Detect which cell encompasses the target text, then output its (X, Y) center coordinate. 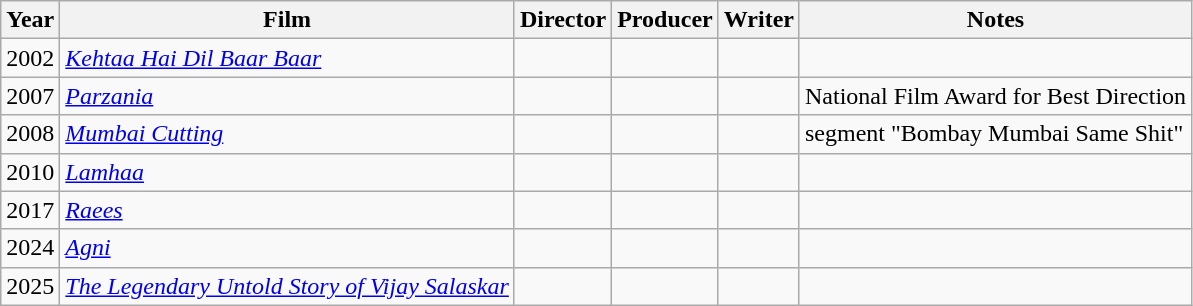
Kehtaa Hai Dil Baar Baar (288, 58)
2007 (30, 96)
2025 (30, 286)
segment "Bombay Mumbai Same Shit" (995, 134)
Director (562, 20)
2008 (30, 134)
Year (30, 20)
Agni (288, 248)
Producer (666, 20)
2024 (30, 248)
Raees (288, 210)
2017 (30, 210)
Lamhaa (288, 172)
Writer (758, 20)
National Film Award for Best Direction (995, 96)
The Legendary Untold Story of Vijay Salaskar (288, 286)
Mumbai Cutting (288, 134)
Notes (995, 20)
Parzania (288, 96)
2002 (30, 58)
2010 (30, 172)
Film (288, 20)
